Provide the (x, y) coordinate of the cell's center where the given text is located.  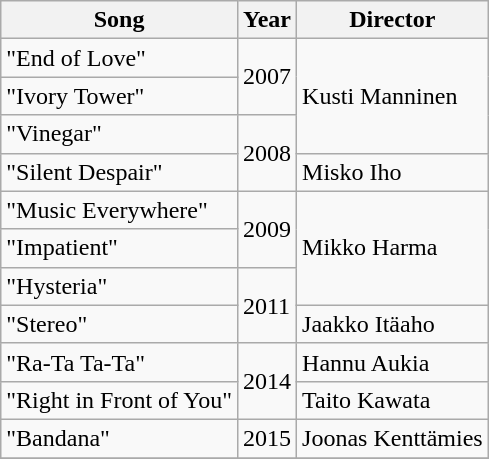
2009 (266, 229)
"Silent Despair" (120, 172)
"Vinegar" (120, 134)
Joonas Kenttämies (393, 438)
"Impatient" (120, 248)
"Music Everywhere" (120, 210)
Mikko Harma (393, 248)
Kusti Manninen (393, 96)
Director (393, 20)
2014 (266, 381)
"End of Love" (120, 58)
Hannu Aukia (393, 362)
"Right in Front of You" (120, 400)
"Bandana" (120, 438)
"Ra-Ta Ta-Ta" (120, 362)
2008 (266, 153)
Misko Iho (393, 172)
2007 (266, 77)
Jaakko Itäaho (393, 324)
"Ivory Tower" (120, 96)
Year (266, 20)
2015 (266, 438)
"Hysteria" (120, 286)
Taito Kawata (393, 400)
2011 (266, 305)
Song (120, 20)
"Stereo" (120, 324)
